Return the [X, Y] coordinate for the center point of the cell that contains the specified text.  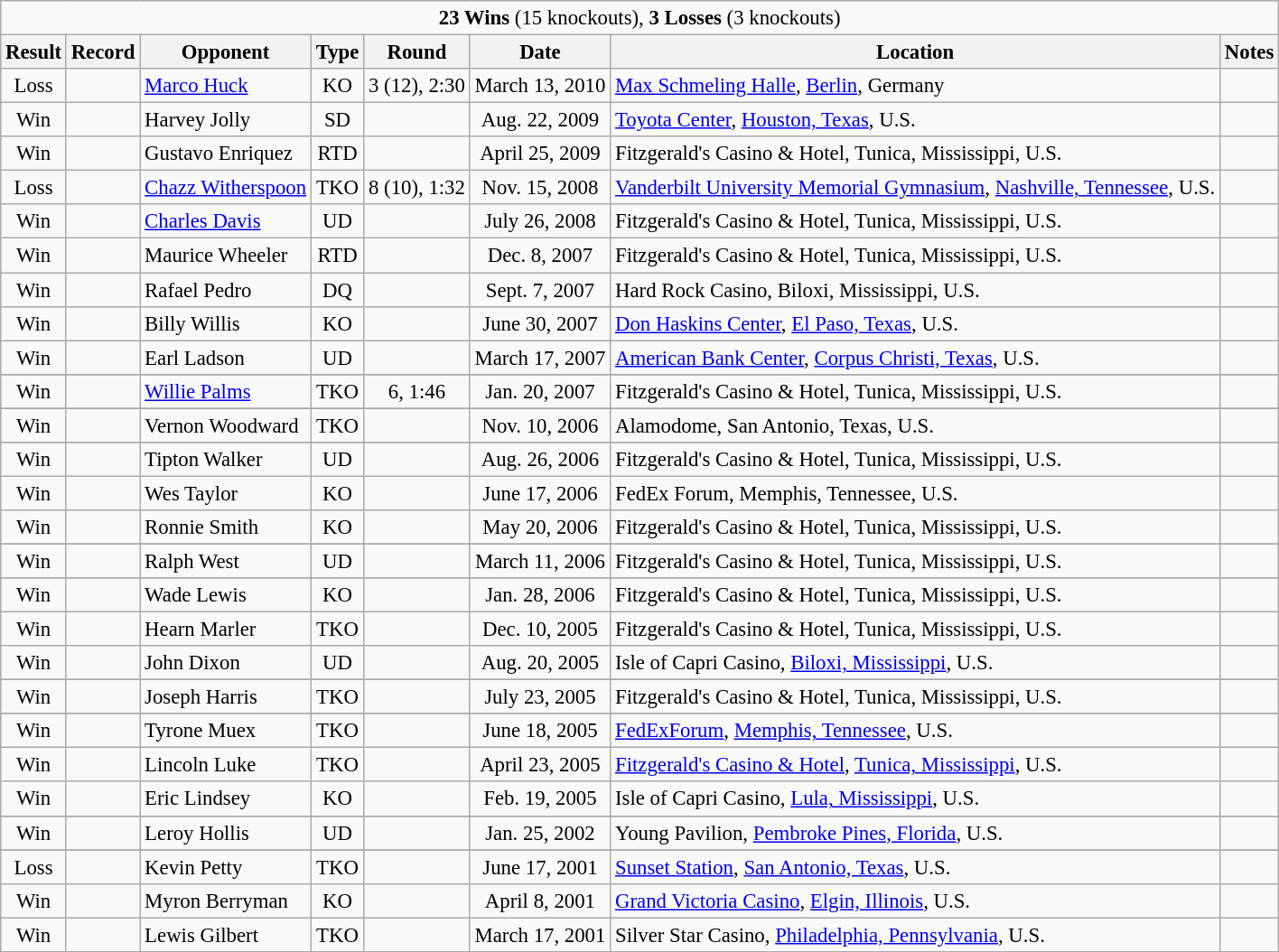
Feb. 19, 2005 [540, 799]
March 13, 2010 [540, 86]
Location [916, 52]
Sunset Station, San Antonio, Texas, U.S. [916, 867]
Billy Willis [226, 323]
Grand Victoria Casino, Elgin, Illinois, U.S. [916, 901]
June 18, 2005 [540, 731]
Alamodome, San Antonio, Texas, U.S. [916, 425]
John Dixon [226, 663]
Toyota Center, Houston, Texas, U.S. [916, 120]
SD [337, 120]
Dec. 10, 2005 [540, 630]
Sept. 7, 2007 [540, 290]
Date [540, 52]
Jan. 25, 2002 [540, 833]
Leroy Hollis [226, 833]
Eric Lindsey [226, 799]
Result [34, 52]
Joseph Harris [226, 697]
Marco Huck [226, 86]
Silver Star Casino, Philadelphia, Pennsylvania, U.S. [916, 935]
July 23, 2005 [540, 697]
Hearn Marler [226, 630]
Isle of Capri Casino, Lula, Mississippi, U.S. [916, 799]
Jan. 28, 2006 [540, 595]
Gustavo Enriquez [226, 154]
May 20, 2006 [540, 527]
March 11, 2006 [540, 561]
April 23, 2005 [540, 765]
Myron Berryman [226, 901]
Round [417, 52]
Lincoln Luke [226, 765]
April 25, 2009 [540, 154]
Nov. 15, 2008 [540, 188]
Maurice Wheeler [226, 256]
Willie Palms [226, 391]
Vernon Woodward [226, 425]
American Bank Center, Corpus Christi, Texas, U.S. [916, 358]
Aug. 20, 2005 [540, 663]
Don Haskins Center, El Paso, Texas, U.S. [916, 323]
3 (12), 2:30 [417, 86]
8 (10), 1:32 [417, 188]
Young Pavilion, Pembroke Pines, Florida, U.S. [916, 833]
FedExForum, Memphis, Tennessee, U.S. [916, 731]
Harvey Jolly [226, 120]
April 8, 2001 [540, 901]
Lewis Gilbert [226, 935]
Hard Rock Casino, Biloxi, Mississippi, U.S. [916, 290]
Nov. 10, 2006 [540, 425]
June 30, 2007 [540, 323]
Ronnie Smith [226, 527]
Type [337, 52]
Kevin Petty [226, 867]
Charles Davis [226, 221]
Wade Lewis [226, 595]
Jan. 20, 2007 [540, 391]
Wes Taylor [226, 493]
Chazz Witherspoon [226, 188]
March 17, 2001 [540, 935]
6, 1:46 [417, 391]
23 Wins (15 knockouts), 3 Losses (3 knockouts) [639, 18]
June 17, 2001 [540, 867]
Earl Ladson [226, 358]
Aug. 22, 2009 [540, 120]
Notes [1250, 52]
Max Schmeling Halle, Berlin, Germany [916, 86]
July 26, 2008 [540, 221]
March 17, 2007 [540, 358]
June 17, 2006 [540, 493]
Tyrone Muex [226, 731]
Record [103, 52]
Aug. 26, 2006 [540, 460]
DQ [337, 290]
FedEx Forum, Memphis, Tennessee, U.S. [916, 493]
Dec. 8, 2007 [540, 256]
Opponent [226, 52]
Vanderbilt University Memorial Gymnasium, Nashville, Tennessee, U.S. [916, 188]
Ralph West [226, 561]
Tipton Walker [226, 460]
Isle of Capri Casino, Biloxi, Mississippi, U.S. [916, 663]
Rafael Pedro [226, 290]
